Return (x, y) of the center of cell containing provided text 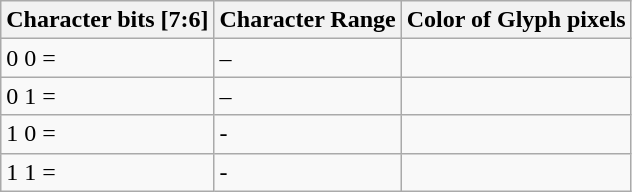
1 0 = (108, 134)
Character bits [7:6] (108, 20)
Character Range (308, 20)
0 1 = (108, 96)
Color of Glyph pixels (516, 20)
1 1 = (108, 172)
0 0 = (108, 58)
